Return the (X, Y) coordinate for the center point of the cell that contains the specified text.  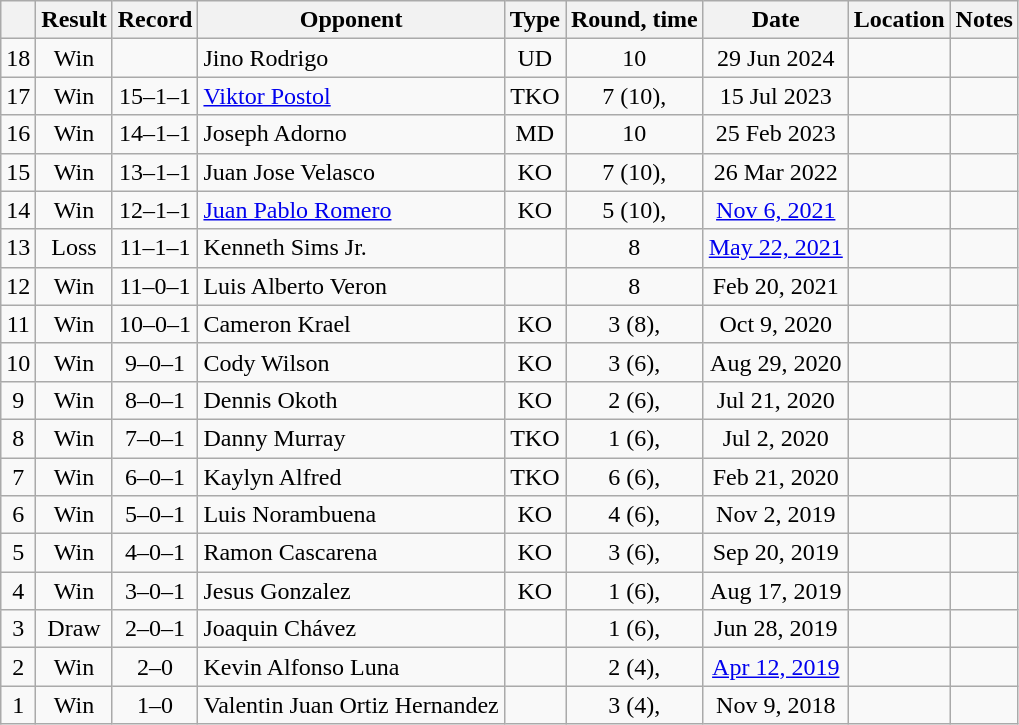
Feb 21, 2020 (776, 477)
Dennis Okoth (351, 400)
7 (18, 477)
Ramon Cascarena (351, 553)
2 (4), (635, 667)
15–1–1 (155, 96)
Cameron Krael (351, 324)
16 (18, 134)
29 Jun 2024 (776, 58)
3–0–1 (155, 591)
6–0–1 (155, 477)
14 (18, 210)
8–0–1 (155, 400)
UD (534, 58)
5 (18, 553)
Notes (984, 20)
7–0–1 (155, 438)
Kevin Alfonso Luna (351, 667)
2 (18, 667)
Joaquin Chávez (351, 629)
Location (899, 20)
1 (18, 705)
Apr 12, 2019 (776, 667)
4–0–1 (155, 553)
Record (155, 20)
12 (18, 286)
25 Feb 2023 (776, 134)
Cody Wilson (351, 362)
26 Mar 2022 (776, 172)
3 (18, 629)
Joseph Adorno (351, 134)
Loss (74, 248)
Juan Jose Velasco (351, 172)
13 (18, 248)
2 (6), (635, 400)
12–1–1 (155, 210)
11 (18, 324)
Result (74, 20)
Jino Rodrigo (351, 58)
Draw (74, 629)
10–0–1 (155, 324)
Luis Alberto Veron (351, 286)
Sep 20, 2019 (776, 553)
Type (534, 20)
13–1–1 (155, 172)
May 22, 2021 (776, 248)
Valentin Juan Ortiz Hernandez (351, 705)
Opponent (351, 20)
Viktor Postol (351, 96)
Round, time (635, 20)
11–1–1 (155, 248)
9 (18, 400)
5 (10), (635, 210)
Kenneth Sims Jr. (351, 248)
Nov 2, 2019 (776, 515)
Aug 29, 2020 (776, 362)
15 (18, 172)
Date (776, 20)
18 (18, 58)
Kaylyn Alfred (351, 477)
2–0 (155, 667)
4 (18, 591)
MD (534, 134)
15 Jul 2023 (776, 96)
Oct 9, 2020 (776, 324)
9–0–1 (155, 362)
Jun 28, 2019 (776, 629)
Nov 9, 2018 (776, 705)
6 (6), (635, 477)
Jul 21, 2020 (776, 400)
Luis Norambuena (351, 515)
4 (6), (635, 515)
Jul 2, 2020 (776, 438)
17 (18, 96)
Danny Murray (351, 438)
11–0–1 (155, 286)
5–0–1 (155, 515)
Nov 6, 2021 (776, 210)
2–0–1 (155, 629)
Aug 17, 2019 (776, 591)
1–0 (155, 705)
3 (8), (635, 324)
14–1–1 (155, 134)
Juan Pablo Romero (351, 210)
6 (18, 515)
Feb 20, 2021 (776, 286)
Jesus Gonzalez (351, 591)
3 (4), (635, 705)
